Identify which cell holds the provided text, then report its [x, y] central coordinate. 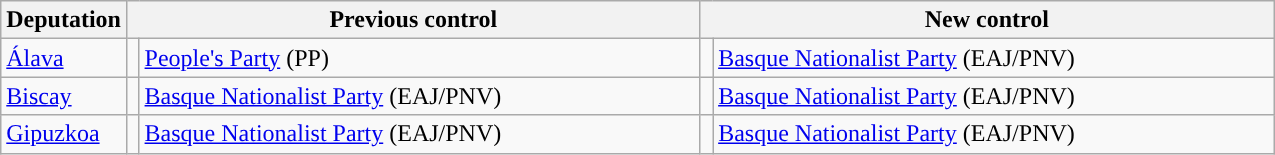
Deputation [64, 20]
Gipuzkoa [64, 134]
Álava [64, 58]
People's Party (PP) [420, 58]
Previous control [413, 20]
New control [987, 20]
Biscay [64, 96]
